Search for the cell housing the specified text and yield its [X, Y] center coordinate. 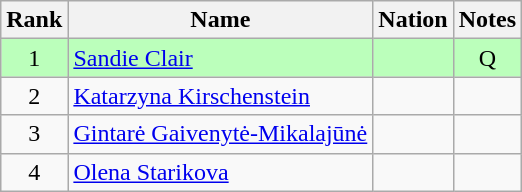
Notes [487, 20]
Sandie Clair [220, 58]
Olena Starikova [220, 172]
Name [220, 20]
1 [34, 58]
3 [34, 134]
4 [34, 172]
Nation [413, 20]
2 [34, 96]
Q [487, 58]
Rank [34, 20]
Katarzyna Kirschenstein [220, 96]
Gintarė Gaivenytė-Mikalajūnė [220, 134]
